Find where the given text appears and provide that cell's center as (X, Y) coordinate. 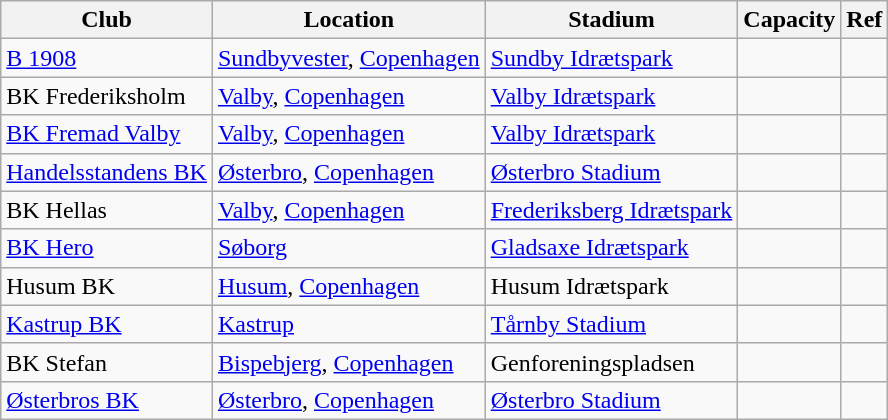
BK Hellas (107, 210)
Sundbyvester, Copenhagen (348, 58)
Location (348, 20)
Capacity (790, 20)
Genforeningspladsen (612, 362)
Søborg (348, 248)
Gladsaxe Idrætspark (612, 248)
Østerbros BK (107, 400)
Frederiksberg Idrætspark (612, 210)
Ref (864, 20)
Husum BK (107, 286)
BK Hero (107, 248)
Tårnby Stadium (612, 324)
Club (107, 20)
Kastrup (348, 324)
B 1908 (107, 58)
Stadium (612, 20)
Handelsstandens BK (107, 172)
Sundby Idrætspark (612, 58)
Kastrup BK (107, 324)
Bispebjerg, Copenhagen (348, 362)
BK Stefan (107, 362)
Husum Idrætspark (612, 286)
BK Frederiksholm (107, 96)
BK Fremad Valby (107, 134)
Husum, Copenhagen (348, 286)
